Extract the (X, Y) coordinate from the center of the cell holding the provided text.  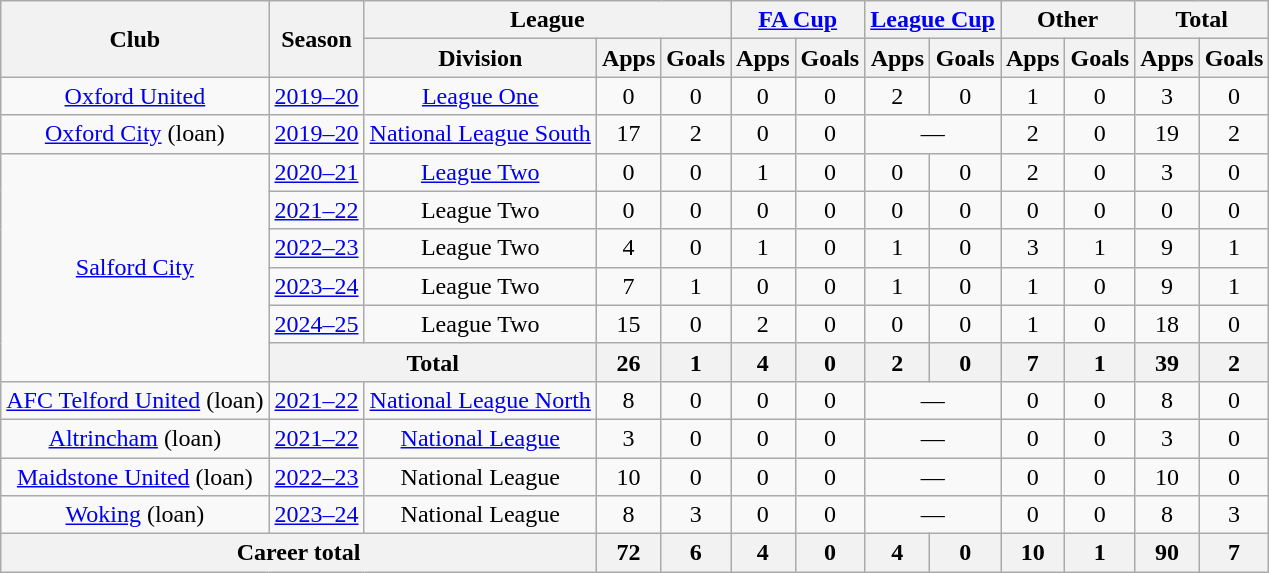
18 (1167, 324)
League One (480, 96)
National League South (480, 134)
Division (480, 58)
League Cup (933, 20)
19 (1167, 134)
AFC Telford United (loan) (135, 400)
League (548, 20)
FA Cup (798, 20)
Woking (loan) (135, 515)
90 (1167, 553)
Maidstone United (loan) (135, 477)
2020–21 (316, 172)
39 (1167, 362)
2024–25 (316, 324)
Altrincham (loan) (135, 438)
Salford City (135, 267)
Oxford City (loan) (135, 134)
15 (628, 324)
Season (316, 39)
17 (628, 134)
Club (135, 39)
National League North (480, 400)
Career total (299, 553)
6 (696, 553)
26 (628, 362)
72 (628, 553)
Oxford United (135, 96)
Other (1067, 20)
